Pinpoint the cell where the given text exists, returning its (X, Y) midpoint coordinate. 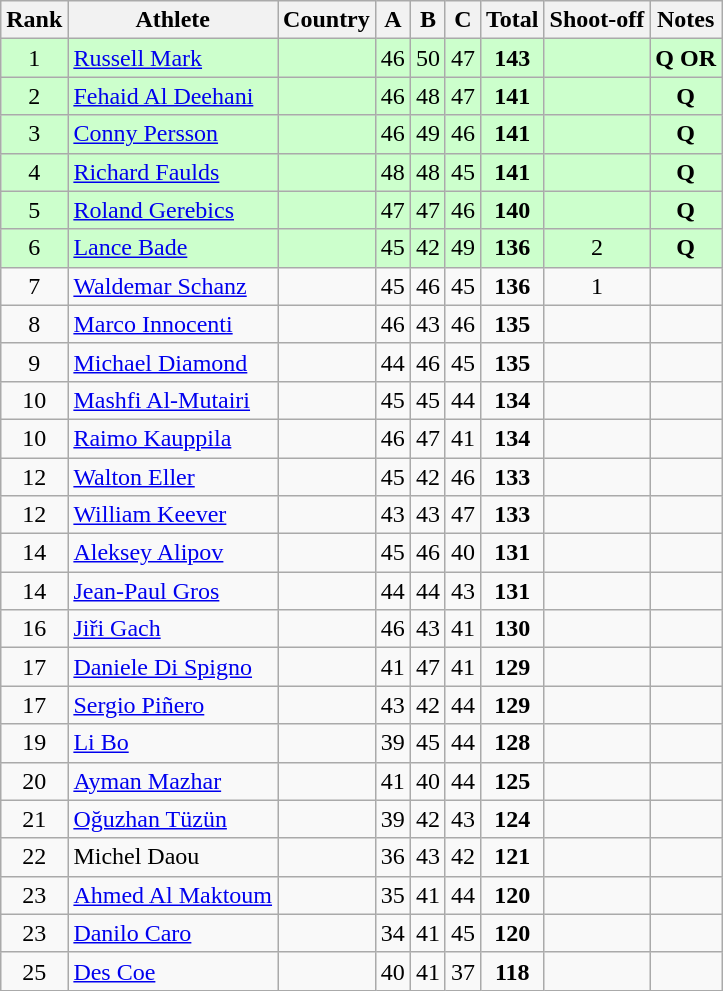
Aleksey Alipov (173, 553)
140 (512, 210)
Q OR (686, 58)
Oğuzhan Tüzün (173, 819)
Roland Gerebics (173, 210)
Danilo Caro (173, 933)
Fehaid Al Deehani (173, 96)
Waldemar Schanz (173, 286)
9 (34, 362)
128 (512, 743)
Sergio Piñero (173, 705)
19 (34, 743)
143 (512, 58)
Total (512, 20)
Ahmed Al Maktoum (173, 895)
125 (512, 781)
Rank (34, 20)
C (462, 20)
34 (392, 933)
Michael Diamond (173, 362)
Athlete (173, 20)
130 (512, 629)
Raimo Kauppila (173, 438)
16 (34, 629)
Conny Persson (173, 134)
Des Coe (173, 971)
Russell Mark (173, 58)
124 (512, 819)
5 (34, 210)
35 (392, 895)
Jean-Paul Gros (173, 591)
Marco Innocenti (173, 324)
Lance Bade (173, 248)
4 (34, 172)
William Keever (173, 515)
7 (34, 286)
25 (34, 971)
8 (34, 324)
121 (512, 857)
Li Bo (173, 743)
21 (34, 819)
Walton Eller (173, 477)
Notes (686, 20)
Country (327, 20)
50 (428, 58)
22 (34, 857)
3 (34, 134)
37 (462, 971)
B (428, 20)
118 (512, 971)
Richard Faulds (173, 172)
Shoot-off (597, 20)
Ayman Mazhar (173, 781)
Michel Daou (173, 857)
Daniele Di Spigno (173, 667)
36 (392, 857)
Mashfi Al-Mutairi (173, 400)
6 (34, 248)
20 (34, 781)
A (392, 20)
Jiři Gach (173, 629)
